Search for the cell housing the specified text and yield its [x, y] center coordinate. 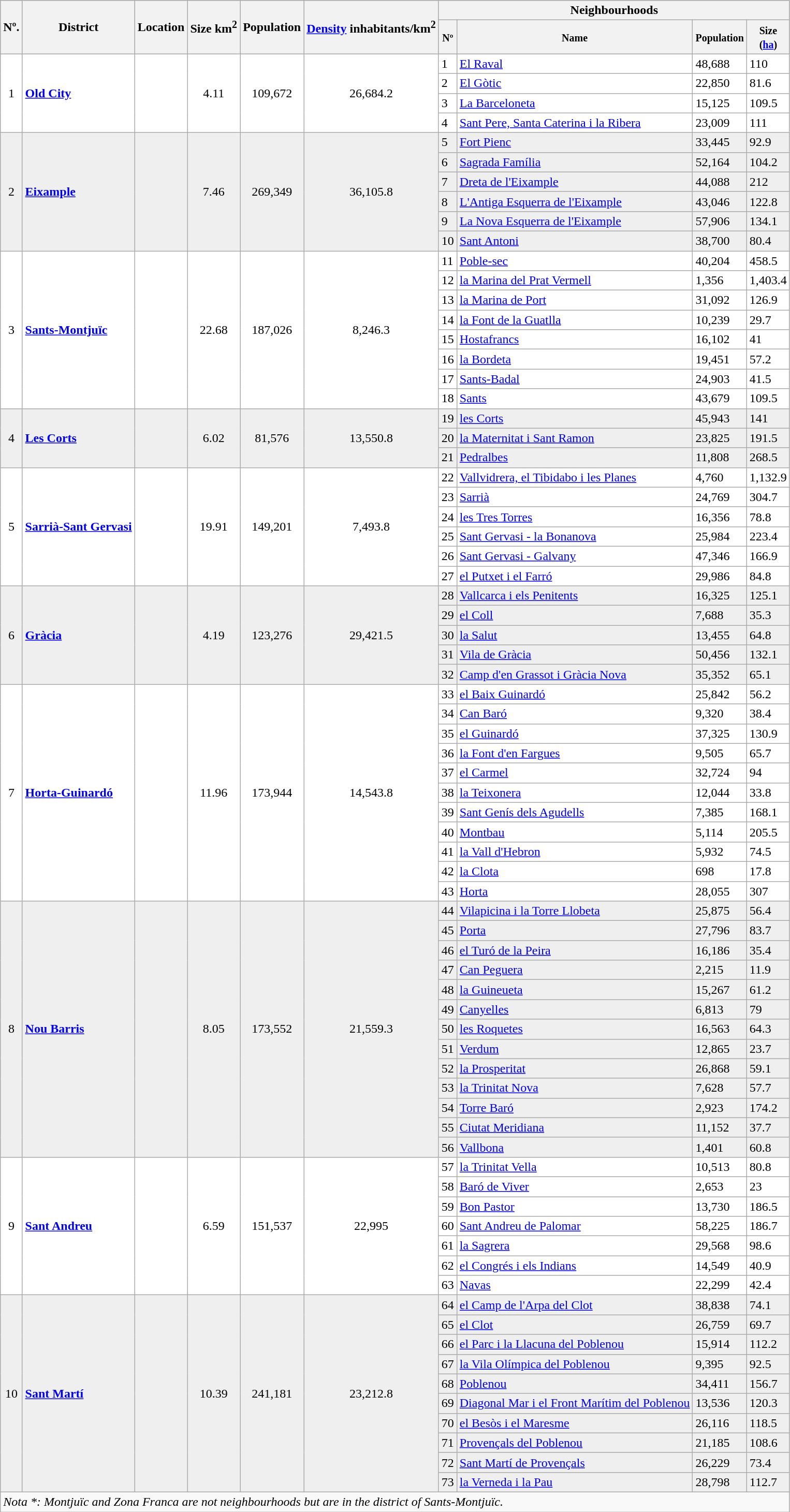
el Parc i la Llacuna del Poblenou [575, 1344]
698 [720, 871]
74.5 [768, 852]
241,181 [272, 1393]
Sant Antoni [575, 241]
43 [447, 891]
13,730 [720, 1207]
304.7 [768, 497]
63 [447, 1285]
64.3 [768, 1029]
la Vall d'Hebron [575, 852]
la Verneda i la Pau [575, 1482]
Les Corts [79, 438]
Canyelles [575, 1009]
6.59 [214, 1226]
la Salut [575, 635]
13,455 [720, 635]
Pedralbes [575, 458]
el Clot [575, 1325]
Horta-Guinardó [79, 793]
38,700 [720, 241]
25,842 [720, 694]
Vilapicina i la Torre Llobeta [575, 911]
31,092 [720, 300]
13,550.8 [371, 438]
35.4 [768, 950]
64.8 [768, 635]
38.4 [768, 714]
26,759 [720, 1325]
Name [575, 37]
98.6 [768, 1246]
60.8 [768, 1147]
25,875 [720, 911]
72 [447, 1462]
80.8 [768, 1167]
les Tres Torres [575, 517]
2,923 [720, 1108]
7.46 [214, 192]
L'Antiga Esquerra de l'Eixample [575, 201]
23,009 [720, 123]
Ciutat Meridiana [575, 1127]
29.7 [768, 320]
28 [447, 596]
173,944 [272, 793]
108.6 [768, 1443]
109,672 [272, 93]
64 [447, 1305]
110 [768, 64]
Sants-Montjuïc [79, 329]
27,796 [720, 931]
24,903 [720, 379]
Sant Gervasi - la Bonanova [575, 536]
9,505 [720, 753]
28,055 [720, 891]
45 [447, 931]
51 [447, 1049]
36 [447, 753]
el Carmel [575, 773]
35,352 [720, 674]
6.02 [214, 438]
El Gòtic [575, 83]
Gràcia [79, 635]
73 [447, 1482]
29,986 [720, 576]
112.2 [768, 1344]
la Prosperitat [575, 1068]
94 [768, 773]
Hostafrancs [575, 340]
120.3 [768, 1403]
Porta [575, 931]
Diagonal Mar i el Front Marítim del Poblenou [575, 1403]
19,451 [720, 359]
Nº. [11, 27]
16,563 [720, 1029]
191.5 [768, 438]
15,914 [720, 1344]
Vila de Gràcia [575, 655]
52 [447, 1068]
37 [447, 773]
130.9 [768, 733]
la Marina de Port [575, 300]
Eixample [79, 192]
126.9 [768, 300]
5,114 [720, 832]
34,411 [720, 1384]
26,116 [720, 1423]
el Putxet i el Farró [575, 576]
Fort Pienc [575, 142]
57,906 [720, 221]
23,212.8 [371, 1393]
15,125 [720, 103]
1,132.9 [768, 477]
16,356 [720, 517]
Sant Andreu de Palomar [575, 1226]
71 [447, 1443]
122.8 [768, 201]
33 [447, 694]
Sant Andreu [79, 1226]
92.9 [768, 142]
47 [447, 970]
29,568 [720, 1246]
38 [447, 792]
11,808 [720, 458]
10,239 [720, 320]
81.6 [768, 83]
12,865 [720, 1049]
43,679 [720, 399]
68 [447, 1384]
el Congrés i els Indians [575, 1266]
40.9 [768, 1266]
12 [447, 281]
40,204 [720, 260]
48 [447, 990]
123,276 [272, 635]
48,688 [720, 64]
Horta [575, 891]
134.1 [768, 221]
186.5 [768, 1207]
187,026 [272, 329]
60 [447, 1226]
Montbau [575, 832]
35.3 [768, 615]
50 [447, 1029]
37.7 [768, 1127]
Bon Pastor [575, 1207]
61 [447, 1246]
81,576 [272, 438]
11,152 [720, 1127]
29,421.5 [371, 635]
268.5 [768, 458]
Density inhabitants/km2 [371, 27]
22 [447, 477]
9,395 [720, 1364]
Sarrià-Sant Gervasi [79, 526]
24 [447, 517]
Can Baró [575, 714]
Provençals del Poblenou [575, 1443]
la Sagrera [575, 1246]
Sant Martí de Provençals [575, 1462]
el Baix Guinardó [575, 694]
Sant Pere, Santa Caterina i la Ribera [575, 123]
4,760 [720, 477]
21 [447, 458]
el Coll [575, 615]
el Guinardó [575, 733]
13,536 [720, 1403]
Neighbourhoods [614, 10]
5,932 [720, 852]
14 [447, 320]
la Bordeta [575, 359]
17.8 [768, 871]
186.7 [768, 1226]
112.7 [768, 1482]
1,403.4 [768, 281]
4.11 [214, 93]
79 [768, 1009]
65.1 [768, 674]
Baró de Viver [575, 1186]
205.5 [768, 832]
37,325 [720, 733]
1,401 [720, 1147]
62 [447, 1266]
13 [447, 300]
la Trinitat Vella [575, 1167]
17 [447, 379]
168.1 [768, 812]
21,559.3 [371, 1029]
30 [447, 635]
65 [447, 1325]
el Besòs i el Maresme [575, 1423]
42 [447, 871]
58,225 [720, 1226]
307 [768, 891]
56.2 [768, 694]
la Font d'en Fargues [575, 753]
22.68 [214, 329]
104.2 [768, 162]
Vallbona [575, 1147]
24,769 [720, 497]
Camp d'en Grassot i Gràcia Nova [575, 674]
2,215 [720, 970]
22,995 [371, 1226]
173,552 [272, 1029]
el Camp de l'Arpa del Clot [575, 1305]
26,684.2 [371, 93]
Size km2 [214, 27]
22,299 [720, 1285]
Dreta de l'Eixample [575, 182]
56.4 [768, 911]
Nota *: Montjuïc and Zona Franca are not neighbourhoods but are in the district of Sants-Montjuïc. [396, 1502]
la Clota [575, 871]
45,943 [720, 418]
74.1 [768, 1305]
58 [447, 1186]
73.4 [768, 1462]
69.7 [768, 1325]
26,229 [720, 1462]
les Corts [575, 418]
47,346 [720, 556]
Sant Gervasi - Galvany [575, 556]
52,164 [720, 162]
Navas [575, 1285]
44,088 [720, 182]
la Trinitat Nova [575, 1088]
4.19 [214, 635]
8.05 [214, 1029]
11.9 [768, 970]
Nº [447, 37]
149,201 [272, 526]
les Roquetes [575, 1029]
35 [447, 733]
70 [447, 1423]
la Maternitat i Sant Ramon [575, 438]
27 [447, 576]
156.7 [768, 1384]
12,044 [720, 792]
67 [447, 1364]
49 [447, 1009]
212 [768, 182]
78.8 [768, 517]
11 [447, 260]
la Vila Olímpica del Poblenou [575, 1364]
11.96 [214, 793]
34 [447, 714]
10.39 [214, 1393]
32 [447, 674]
50,456 [720, 655]
el Turó de la Peira [575, 950]
Vallcarca i els Penitents [575, 596]
69 [447, 1403]
Torre Baró [575, 1108]
55 [447, 1127]
38,838 [720, 1305]
7,385 [720, 812]
Sarrià [575, 497]
18 [447, 399]
57 [447, 1167]
54 [447, 1108]
59 [447, 1207]
la Font de la Guatlla [575, 320]
84.8 [768, 576]
14,549 [720, 1266]
61.2 [768, 990]
la Marina del Prat Vermell [575, 281]
31 [447, 655]
1,356 [720, 281]
Sant Genís dels Agudells [575, 812]
458.5 [768, 260]
La Nova Esquerra de l'Eixample [575, 221]
Size(ha) [768, 37]
7,688 [720, 615]
111 [768, 123]
Sant Martí [79, 1393]
41.5 [768, 379]
21,185 [720, 1443]
Verdum [575, 1049]
33.8 [768, 792]
la Guineueta [575, 990]
223.4 [768, 536]
16,102 [720, 340]
Can Peguera [575, 970]
28,798 [720, 1482]
166.9 [768, 556]
26,868 [720, 1068]
2,653 [720, 1186]
9,320 [720, 714]
Sants-Badal [575, 379]
La Barceloneta [575, 103]
141 [768, 418]
80.4 [768, 241]
151,537 [272, 1226]
125.1 [768, 596]
Vallvidrera, el Tibidabo i les Planes [575, 477]
Sants [575, 399]
40 [447, 832]
33,445 [720, 142]
57.7 [768, 1088]
46 [447, 950]
la Teixonera [575, 792]
16 [447, 359]
22,850 [720, 83]
Poblenou [575, 1384]
El Raval [575, 64]
7,493.8 [371, 526]
66 [447, 1344]
29 [447, 615]
118.5 [768, 1423]
25 [447, 536]
39 [447, 812]
7,628 [720, 1088]
14,543.8 [371, 793]
23.7 [768, 1049]
19.91 [214, 526]
15 [447, 340]
132.1 [768, 655]
8,246.3 [371, 329]
174.2 [768, 1108]
25,984 [720, 536]
15,267 [720, 990]
District [79, 27]
42.4 [768, 1285]
19 [447, 418]
Nou Barris [79, 1029]
83.7 [768, 931]
56 [447, 1147]
6,813 [720, 1009]
59.1 [768, 1068]
57.2 [768, 359]
10,513 [720, 1167]
53 [447, 1088]
16,186 [720, 950]
65.7 [768, 753]
Poble-sec [575, 260]
36,105.8 [371, 192]
23,825 [720, 438]
Location [161, 27]
26 [447, 556]
92.5 [768, 1364]
32,724 [720, 773]
Old City [79, 93]
269,349 [272, 192]
44 [447, 911]
Sagrada Família [575, 162]
20 [447, 438]
16,325 [720, 596]
43,046 [720, 201]
